Return [X, Y] of the center of cell containing provided text 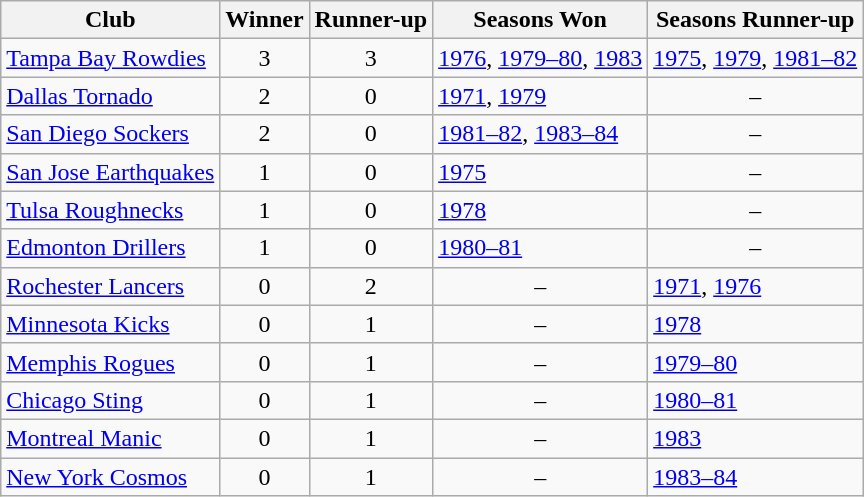
1975 [540, 172]
Seasons Won [540, 20]
Winner [264, 20]
Edmonton Drillers [110, 248]
San Diego Sockers [110, 134]
Club [110, 20]
Tampa Bay Rowdies [110, 58]
Memphis Rogues [110, 362]
1971, 1979 [540, 96]
1975, 1979, 1981–82 [756, 58]
Montreal Manic [110, 438]
1979–80 [756, 362]
Runner-up [371, 20]
Dallas Tornado [110, 96]
Chicago Sting [110, 400]
Seasons Runner-up [756, 20]
1976, 1979–80, 1983 [540, 58]
1981–82, 1983–84 [540, 134]
Rochester Lancers [110, 286]
Tulsa Roughnecks [110, 210]
Minnesota Kicks [110, 324]
New York Cosmos [110, 477]
San Jose Earthquakes [110, 172]
1983–84 [756, 477]
1971, 1976 [756, 286]
1983 [756, 438]
